Return (X, Y) of the center of cell containing provided text 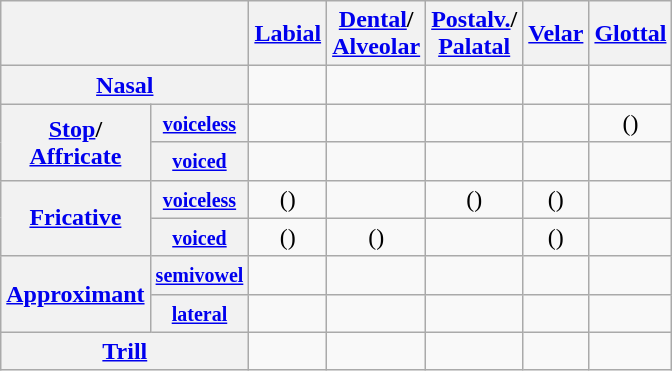
Velar (556, 34)
Trill (125, 351)
Approximant (76, 294)
Nasal (125, 85)
Labial (288, 34)
Fricative (76, 218)
lateral (200, 313)
semivowel (200, 275)
Dental/Alveolar (376, 34)
Glottal (630, 34)
Stop/Affricate (76, 142)
Postalv./Palatal (474, 34)
